For the text-containing cell, return its midpoint in (X, Y) coordinate format. 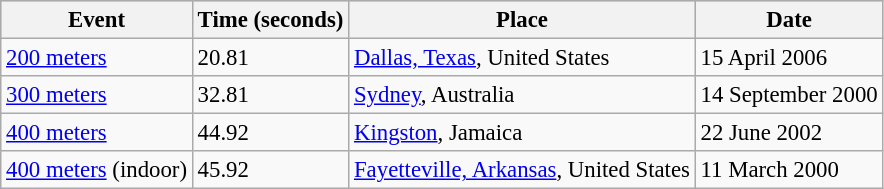
11 March 2000 (789, 170)
Time (seconds) (270, 20)
32.81 (270, 95)
Place (522, 20)
200 meters (97, 58)
Date (789, 20)
Event (97, 20)
400 meters (97, 133)
44.92 (270, 133)
Dallas, Texas, United States (522, 58)
15 April 2006 (789, 58)
22 June 2002 (789, 133)
45.92 (270, 170)
400 meters (indoor) (97, 170)
Sydney, Australia (522, 95)
Fayetteville, Arkansas, United States (522, 170)
Kingston, Jamaica (522, 133)
300 meters (97, 95)
14 September 2000 (789, 95)
20.81 (270, 58)
